Detect which cell encompasses the target text, then output its (X, Y) center coordinate. 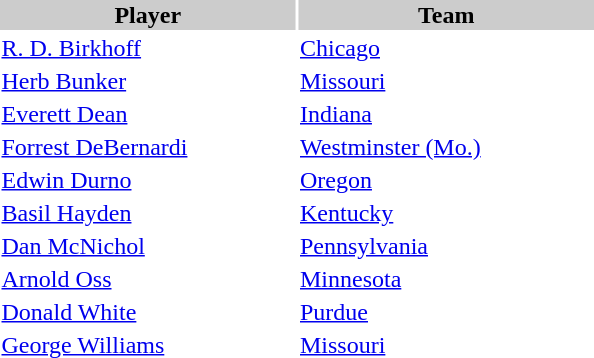
Oregon (446, 180)
Basil Hayden (148, 213)
Purdue (446, 312)
Minnesota (446, 279)
Forrest DeBernardi (148, 147)
Everett Dean (148, 114)
Team (446, 15)
Westminster (Mo.) (446, 147)
Edwin Durno (148, 180)
Herb Bunker (148, 81)
Dan McNichol (148, 246)
R. D. Birkhoff (148, 48)
Missouri (446, 81)
Kentucky (446, 213)
Chicago (446, 48)
Donald White (148, 312)
Player (148, 15)
Indiana (446, 114)
Pennsylvania (446, 246)
Arnold Oss (148, 279)
